Capture the cell that displays the provided text and extract its (X, Y) central coordinate. 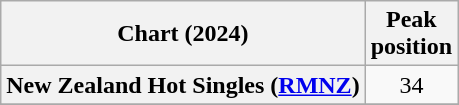
Peakposition (411, 34)
Chart (2024) (183, 34)
34 (411, 85)
New Zealand Hot Singles (RMNZ) (183, 85)
